Extract the [x, y] coordinate from the center of the cell holding the provided text.  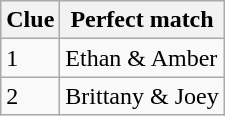
Clue [30, 20]
Brittany & Joey [142, 96]
Ethan & Amber [142, 58]
2 [30, 96]
1 [30, 58]
Perfect match [142, 20]
